Search for the cell housing the specified text and yield its (x, y) center coordinate. 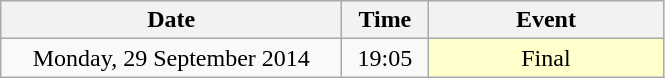
Final (546, 58)
Event (546, 20)
Date (172, 20)
Monday, 29 September 2014 (172, 58)
Time (385, 20)
19:05 (385, 58)
